Identify which cell holds the provided text, then report its [x, y] central coordinate. 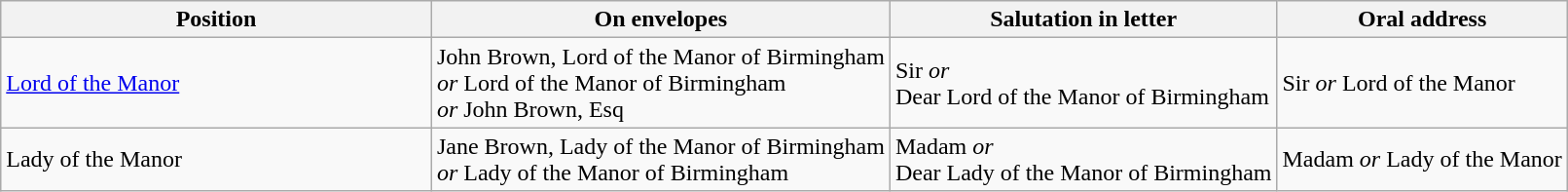
Salutation in letter [1083, 19]
Lord of the Manor [216, 83]
Madam or Lady of the Manor [1422, 160]
On envelopes [660, 19]
Lady of the Manor [216, 160]
Sir or Lord of the Manor [1422, 83]
Oral address [1422, 19]
Sir orDear Lord of the Manor of Birmingham [1083, 83]
Madam orDear Lady of the Manor of Birmingham [1083, 160]
Position [216, 19]
John Brown, Lord of the Manor of Birminghamor Lord of the Manor of Birmingham or John Brown, Esq [660, 83]
Jane Brown, Lady of the Manor of Birminghamor Lady of the Manor of Birmingham [660, 160]
